Search for the cell housing the specified text and yield its [X, Y] center coordinate. 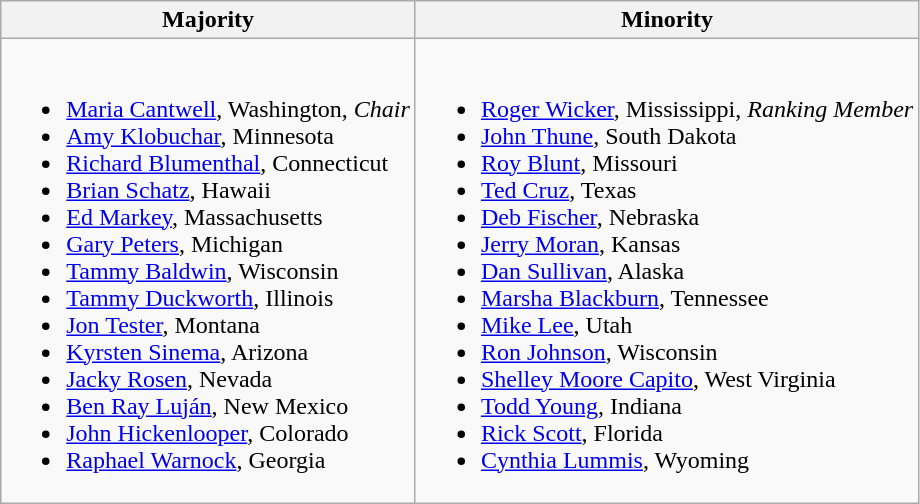
Minority [666, 20]
Majority [208, 20]
